Return the (X, Y) coordinate for the center point of the cell that contains the specified text.  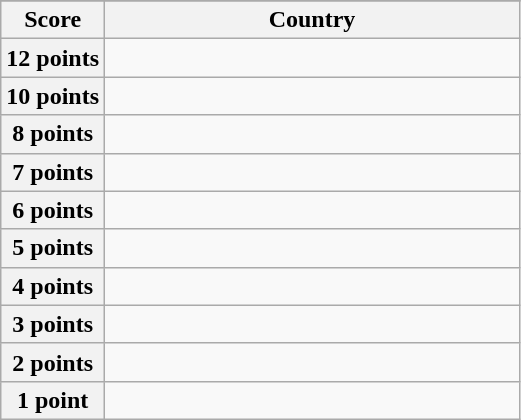
Score (53, 20)
5 points (53, 248)
8 points (53, 134)
3 points (53, 324)
6 points (53, 210)
10 points (53, 96)
1 point (53, 400)
Country (312, 20)
12 points (53, 58)
7 points (53, 172)
2 points (53, 362)
4 points (53, 286)
